Return [x, y] of the center of cell containing provided text 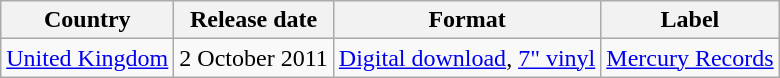
Format [467, 20]
Country [88, 20]
Label [690, 20]
2 October 2011 [254, 58]
Release date [254, 20]
United Kingdom [88, 58]
Mercury Records [690, 58]
Digital download, 7" vinyl [467, 58]
